Locate the cell with the specified text and output its (x, y) center coordinate. 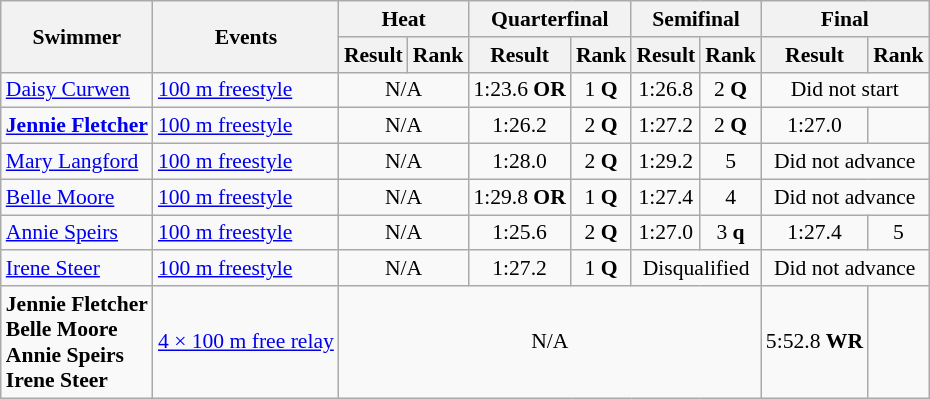
Final (845, 19)
4 (730, 197)
1:23.6 OR (519, 90)
Heat (404, 19)
Disqualified (696, 269)
Daisy Curwen (77, 90)
4 × 100 m free relay (246, 342)
Belle Moore (77, 197)
Events (246, 36)
1:26.8 (666, 90)
1:29.2 (666, 162)
Semifinal (696, 19)
3 q (730, 233)
Irene Steer (77, 269)
1:25.6 (519, 233)
1:28.0 (519, 162)
Jennie Fletcher Belle Moore Annie Speirs Irene Steer (77, 342)
Jennie Fletcher (77, 126)
Swimmer (77, 36)
Annie Speirs (77, 233)
Quarterfinal (550, 19)
1:26.2 (519, 126)
1:29.8 OR (519, 197)
5:52.8 WR (814, 342)
Mary Langford (77, 162)
Did not start (845, 90)
